From the cell containing the given text, extract its center point as [X, Y] coordinate. 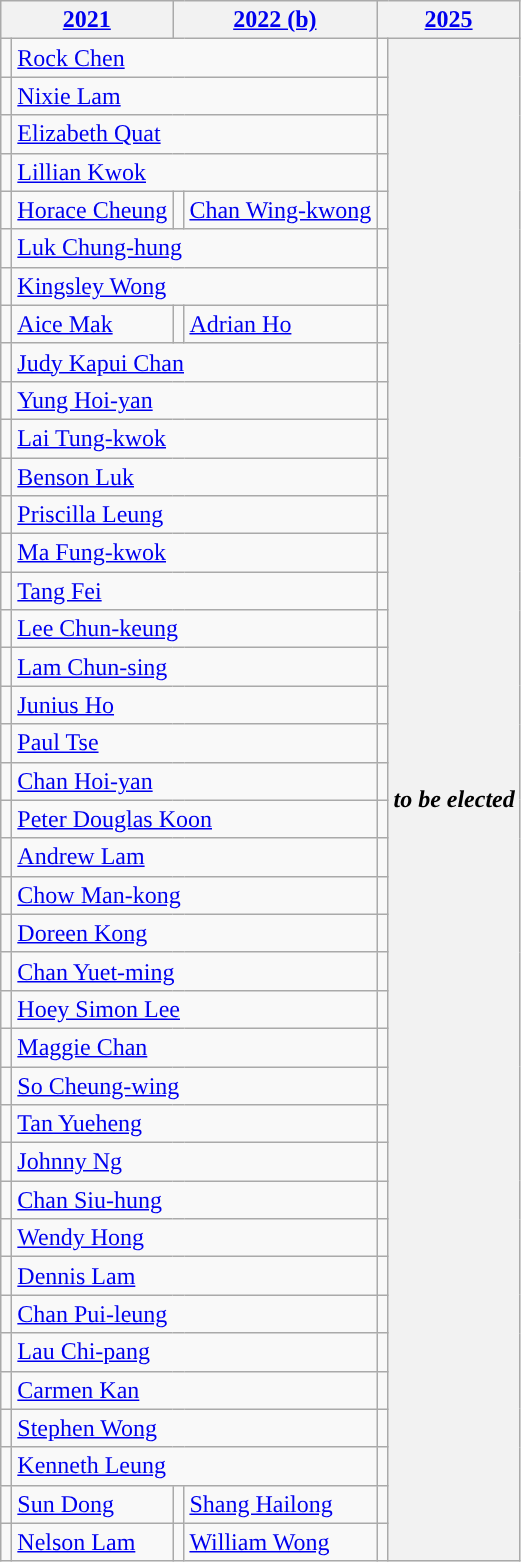
Chan Wing-kwong [280, 210]
Wendy Hong [194, 1238]
Doreen Kong [194, 933]
Elizabeth Quat [194, 134]
Maggie Chan [194, 1047]
Sun Dong [92, 1504]
Tang Fei [194, 591]
Carmen Kan [194, 1390]
Benson Luk [194, 477]
Lam Chun-sing [194, 667]
to be elected [454, 800]
Chan Siu-hung [194, 1200]
Stephen Wong [194, 1428]
2025 [448, 20]
Kingsley Wong [194, 286]
Dennis Lam [194, 1276]
Lee Chun-keung [194, 629]
Horace Cheung [92, 210]
2021 [87, 20]
Paul Tse [194, 743]
Lai Tung-kwok [194, 438]
Hoey Simon Lee [194, 1009]
Junius Ho [194, 705]
Lau Chi-pang [194, 1352]
Aice Mak [92, 324]
So Cheung-wing [194, 1085]
Nelson Lam [92, 1542]
Ma Fung-kwok [194, 553]
Priscilla Leung [194, 515]
Lillian Kwok [194, 172]
2022 (b) [275, 20]
Chan Hoi-yan [194, 781]
Chan Pui-leung [194, 1314]
Kenneth Leung [194, 1466]
William Wong [280, 1542]
Judy Kapui Chan [194, 362]
Johnny Ng [194, 1162]
Rock Chen [194, 58]
Chow Man-kong [194, 895]
Chan Yuet-ming [194, 971]
Peter Douglas Koon [194, 819]
Adrian Ho [280, 324]
Tan Yueheng [194, 1124]
Nixie Lam [194, 96]
Andrew Lam [194, 857]
Luk Chung-hung [194, 248]
Yung Hoi-yan [194, 400]
Shang Hailong [280, 1504]
